Locate the cell with the specified text and output its [X, Y] center coordinate. 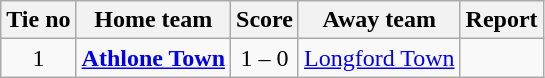
Score [265, 20]
Report [502, 20]
Longford Town [379, 58]
1 – 0 [265, 58]
Tie no [38, 20]
1 [38, 58]
Home team [153, 20]
Athlone Town [153, 58]
Away team [379, 20]
